Capture the cell that displays the provided text and extract its [X, Y] central coordinate. 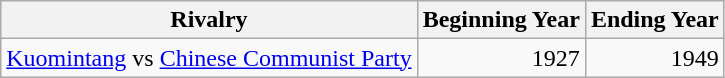
Beginning Year [501, 20]
1927 [501, 58]
1949 [654, 58]
Ending Year [654, 20]
Rivalry [209, 20]
Kuomintang vs Chinese Communist Party [209, 58]
